Find where the given text appears and provide that cell's center as [x, y] coordinate. 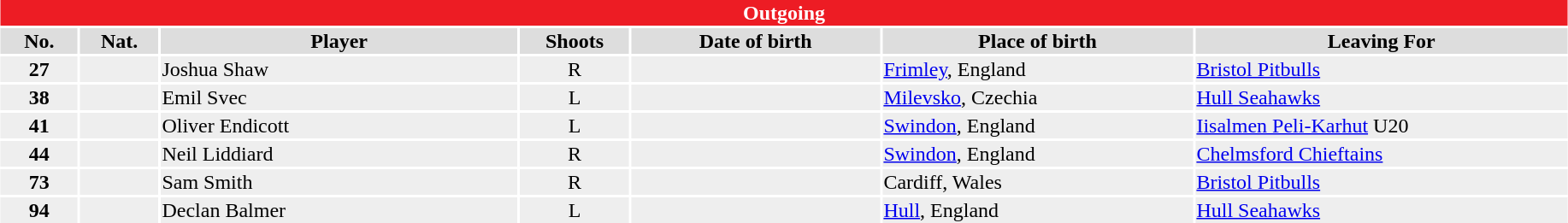
Player [339, 41]
Shoots [575, 41]
73 [39, 182]
41 [39, 126]
Leaving For [1382, 41]
Oliver Endicott [339, 126]
Joshua Shaw [339, 69]
Outgoing [783, 13]
44 [39, 154]
Declan Balmer [339, 210]
Neil Liddiard [339, 154]
Hull, England [1038, 210]
Milevsko, Czechia [1038, 97]
Emil Svec [339, 97]
No. [39, 41]
Cardiff, Wales [1038, 182]
38 [39, 97]
Frimley, England [1038, 69]
Chelmsford Chieftains [1382, 154]
94 [39, 210]
Nat. [120, 41]
Place of birth [1038, 41]
Sam Smith [339, 182]
27 [39, 69]
Iisalmen Peli-Karhut U20 [1382, 126]
Date of birth [755, 41]
